Search for the cell housing the specified text and yield its (X, Y) center coordinate. 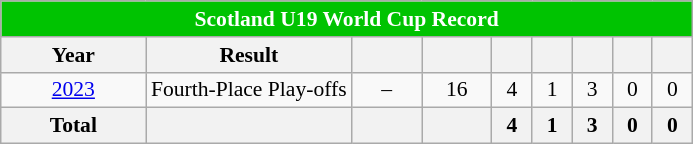
Result (249, 55)
Total (74, 126)
Fourth-Place Play-offs (249, 90)
Year (74, 55)
Scotland U19 World Cup Record (347, 19)
2023 (74, 90)
16 (457, 90)
– (387, 90)
